Identify which cell holds the provided text, then report its (x, y) central coordinate. 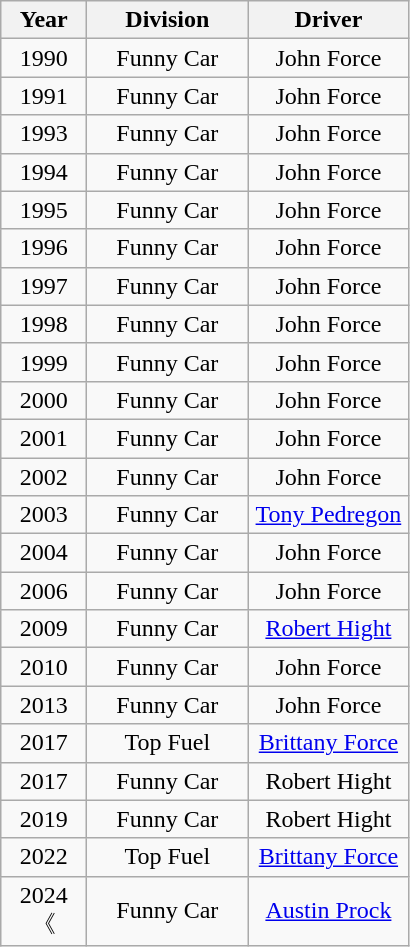
Division (168, 20)
1998 (44, 324)
2002 (44, 477)
Austin Prock (328, 911)
1996 (44, 248)
1994 (44, 172)
1995 (44, 210)
2001 (44, 438)
Year (44, 20)
2009 (44, 629)
2010 (44, 667)
1993 (44, 134)
1999 (44, 362)
1991 (44, 96)
2000 (44, 400)
2019 (44, 819)
1997 (44, 286)
Driver (328, 20)
Tony Pedregon (328, 515)
2003 (44, 515)
2022 (44, 857)
2006 (44, 591)
2024 《 (44, 911)
1990 (44, 58)
2013 (44, 705)
2004 (44, 553)
